Find where the given text appears and provide that cell's center as [X, Y] coordinate. 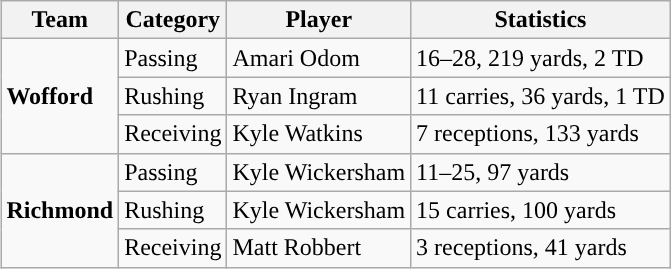
7 receptions, 133 yards [541, 134]
Statistics [541, 20]
Ryan Ingram [319, 96]
Amari Odom [319, 58]
Category [173, 20]
Matt Robbert [319, 248]
Team [60, 20]
16–28, 219 yards, 2 TD [541, 58]
Player [319, 20]
15 carries, 100 yards [541, 210]
3 receptions, 41 yards [541, 248]
Kyle Watkins [319, 134]
Wofford [60, 96]
11 carries, 36 yards, 1 TD [541, 96]
11–25, 97 yards [541, 172]
Richmond [60, 210]
